Determine the [X, Y] coordinate at the center of the cell enclosing the given text.  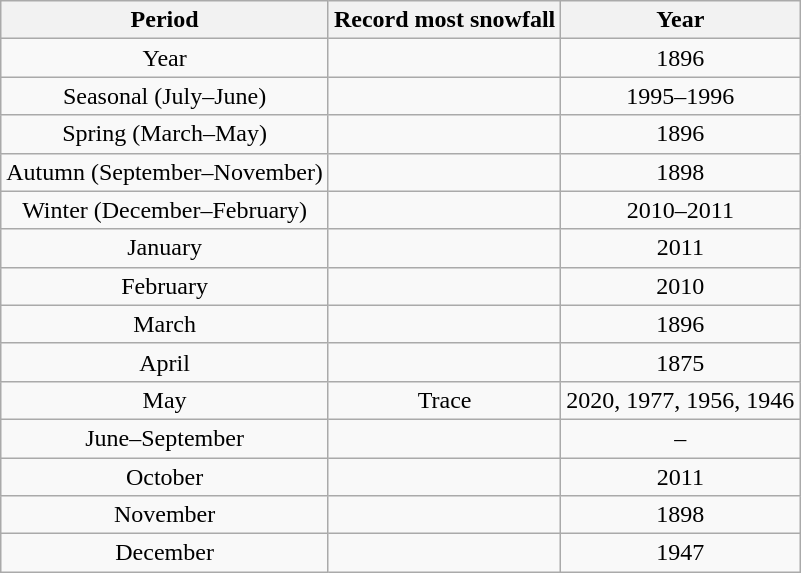
1995–1996 [680, 96]
December [165, 553]
March [165, 324]
Trace [444, 400]
Record most snowfall [444, 20]
June–September [165, 438]
November [165, 515]
May [165, 400]
Winter (December–February) [165, 210]
Spring (March–May) [165, 134]
1947 [680, 553]
2010–2011 [680, 210]
Seasonal (July–June) [165, 96]
Autumn (September–November) [165, 172]
1875 [680, 362]
2020, 1977, 1956, 1946 [680, 400]
February [165, 286]
– [680, 438]
Period [165, 20]
April [165, 362]
January [165, 248]
2010 [680, 286]
October [165, 477]
